Locate the cell with the specified text and output its [X, Y] center coordinate. 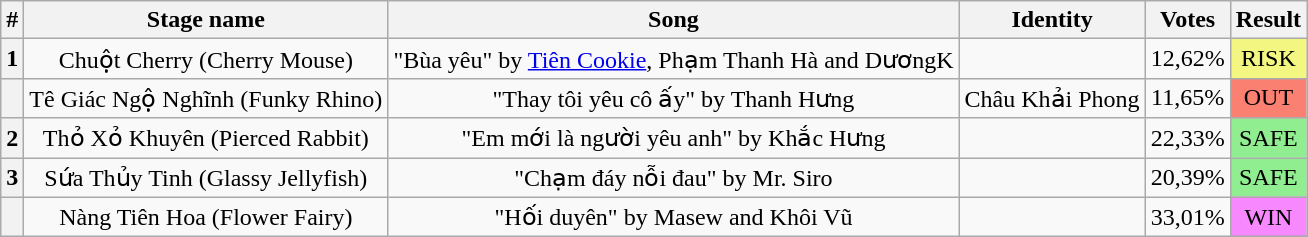
"Bùa yêu" by Tiên Cookie, Phạm Thanh Hà and DươngK [674, 59]
"Em mới là người yêu anh" by Khắc Hưng [674, 138]
Stage name [206, 20]
12,62% [1188, 59]
"Hối duyên" by Masew and Khôi Vũ [674, 217]
3 [12, 178]
33,01% [1188, 217]
Châu Khải Phong [1052, 98]
2 [12, 138]
# [12, 20]
"Chạm đáy nỗi đau" by Mr. Siro [674, 178]
22,33% [1188, 138]
20,39% [1188, 178]
1 [12, 59]
11,65% [1188, 98]
OUT [1268, 98]
WIN [1268, 217]
Result [1268, 20]
Nàng Tiên Hoa (Flower Fairy) [206, 217]
"Thay tôi yêu cô ấy" by Thanh Hưng [674, 98]
Chuột Cherry (Cherry Mouse) [206, 59]
Tê Giác Ngộ Nghĩnh (Funky Rhino) [206, 98]
Song [674, 20]
Votes [1188, 20]
Thỏ Xỏ Khuyên (Pierced Rabbit) [206, 138]
Sứa Thủy Tinh (Glassy Jellyfish) [206, 178]
Identity [1052, 20]
RISK [1268, 59]
